Return the (x, y) coordinate for the center point of the cell that contains the specified text.  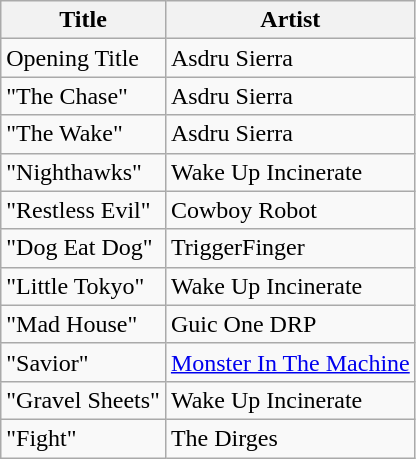
"Nighthawks" (84, 172)
"Dog Eat Dog" (84, 248)
Title (84, 20)
"Gravel Sheets" (84, 400)
"Fight" (84, 438)
"The Chase" (84, 96)
Monster In The Machine (290, 362)
Opening Title (84, 58)
"Savior" (84, 362)
"The Wake" (84, 134)
Guic One DRP (290, 324)
"Mad House" (84, 324)
"Restless Evil" (84, 210)
TriggerFinger (290, 248)
Artist (290, 20)
The Dirges (290, 438)
"Little Tokyo" (84, 286)
Cowboy Robot (290, 210)
